Provide the (X, Y) coordinate of the cell's center where the given text is located.  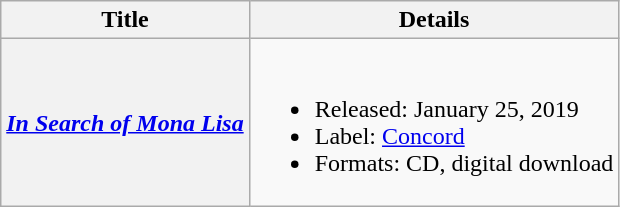
In Search of Mona Lisa (125, 122)
Details (434, 20)
Title (125, 20)
Released: January 25, 2019Label: ConcordFormats: CD, digital download (434, 122)
